Find where the given text appears and provide that cell's center as (X, Y) coordinate. 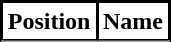
Name (134, 22)
Position (50, 22)
